Extract the [x, y] coordinate from the center of the cell holding the provided text.  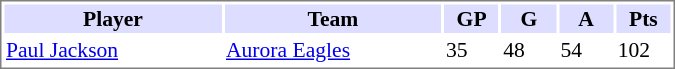
48 [529, 50]
Paul Jackson [112, 50]
Team [332, 18]
GP [471, 18]
102 [643, 50]
Aurora Eagles [332, 50]
G [529, 18]
A [586, 18]
Player [112, 18]
35 [471, 50]
54 [586, 50]
Pts [643, 18]
